Capture the cell that displays the provided text and extract its [X, Y] central coordinate. 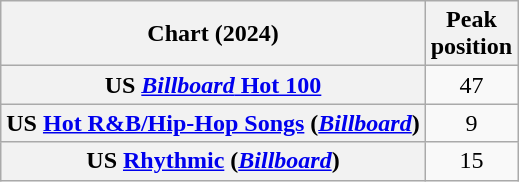
Chart (2024) [213, 34]
47 [471, 85]
9 [471, 123]
US Billboard Hot 100 [213, 85]
US Hot R&B/Hip-Hop Songs (Billboard) [213, 123]
US Rhythmic (Billboard) [213, 161]
15 [471, 161]
Peakposition [471, 34]
